Provide the [x, y] coordinate of the cell's center where the given text is located.  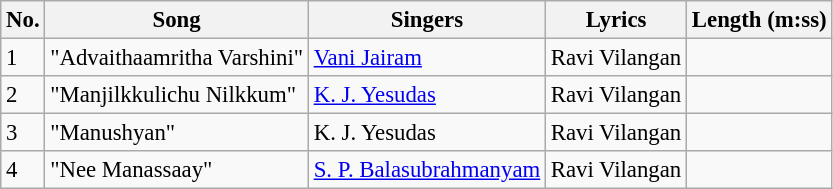
4 [23, 170]
"Advaithaamritha Varshini" [177, 58]
1 [23, 58]
Vani Jairam [426, 58]
Lyrics [616, 20]
S. P. Balasubrahmanyam [426, 170]
3 [23, 133]
"Manushyan" [177, 133]
Singers [426, 20]
Song [177, 20]
"Manjilkkulichu Nilkkum" [177, 95]
"Nee Manassaay" [177, 170]
2 [23, 95]
No. [23, 20]
Length (m:ss) [760, 20]
